From the cell containing the given text, extract its center point as (X, Y) coordinate. 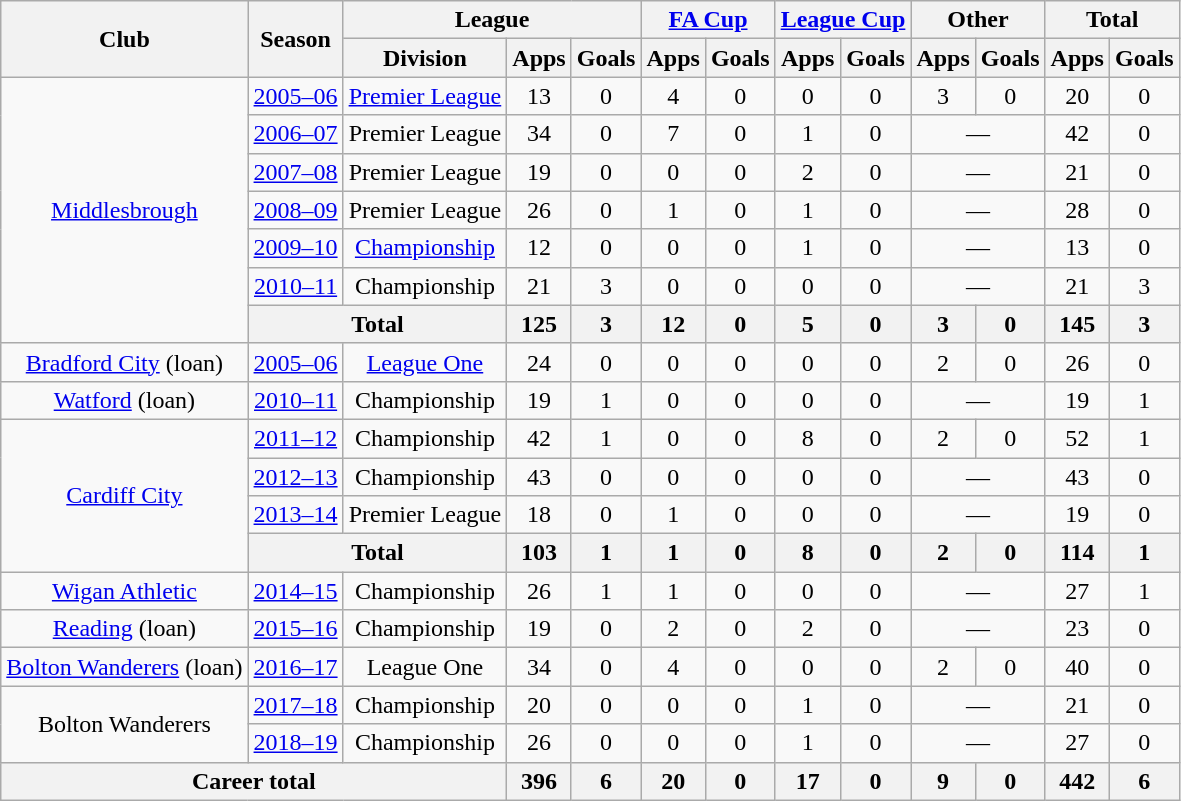
2015–16 (296, 629)
Bolton Wanderers (124, 724)
2011–12 (296, 438)
2008–09 (296, 210)
2007–08 (296, 172)
52 (1077, 438)
2006–07 (296, 134)
114 (1077, 553)
2009–10 (296, 248)
Bolton Wanderers (loan) (124, 667)
Middlesbrough (124, 210)
2018–19 (296, 743)
Season (296, 39)
17 (808, 781)
9 (943, 781)
2014–15 (296, 591)
396 (539, 781)
2013–14 (296, 515)
2017–18 (296, 705)
Other (978, 20)
442 (1077, 781)
24 (539, 362)
Cardiff City (124, 495)
2012–13 (296, 477)
125 (539, 324)
40 (1077, 667)
5 (808, 324)
Career total (254, 781)
League (492, 20)
23 (1077, 629)
145 (1077, 324)
103 (539, 553)
FA Cup (708, 20)
League Cup (843, 20)
7 (673, 134)
Wigan Athletic (124, 591)
Reading (loan) (124, 629)
2016–17 (296, 667)
Club (124, 39)
Bradford City (loan) (124, 362)
Watford (loan) (124, 400)
18 (539, 515)
28 (1077, 210)
Division (425, 58)
